Locate the cell with the specified text and output its (x, y) center coordinate. 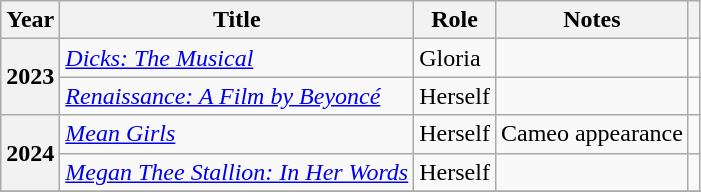
Dicks: The Musical (237, 58)
Role (455, 20)
2023 (30, 77)
Megan Thee Stallion: In Her Words (237, 172)
2024 (30, 153)
Gloria (455, 58)
Mean Girls (237, 134)
Renaissance: A Film by Beyoncé (237, 96)
Cameo appearance (592, 134)
Notes (592, 20)
Year (30, 20)
Title (237, 20)
